Locate the cell with the specified text and output its (X, Y) center coordinate. 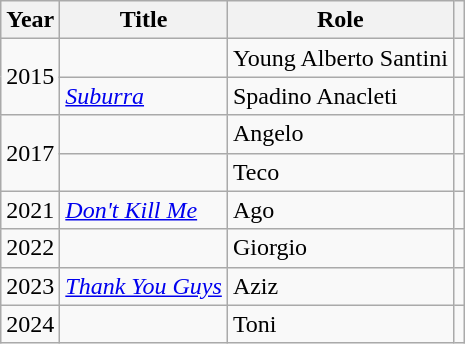
2015 (30, 77)
Toni (340, 324)
Teco (340, 172)
Giorgio (340, 248)
Ago (340, 210)
Thank You Guys (144, 286)
Year (30, 20)
Don't Kill Me (144, 210)
2017 (30, 153)
Suburra (144, 96)
Young Alberto Santini (340, 58)
Aziz (340, 286)
2023 (30, 286)
Spadino Anacleti (340, 96)
2021 (30, 210)
Title (144, 20)
2022 (30, 248)
2024 (30, 324)
Role (340, 20)
Angelo (340, 134)
